Output the (x, y) coordinate of the center of the cell containing the given text.  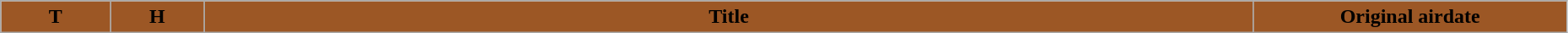
H (157, 17)
T (56, 17)
Title (729, 17)
Original airdate (1410, 17)
